Extract the [x, y] coordinate from the center of the cell holding the provided text.  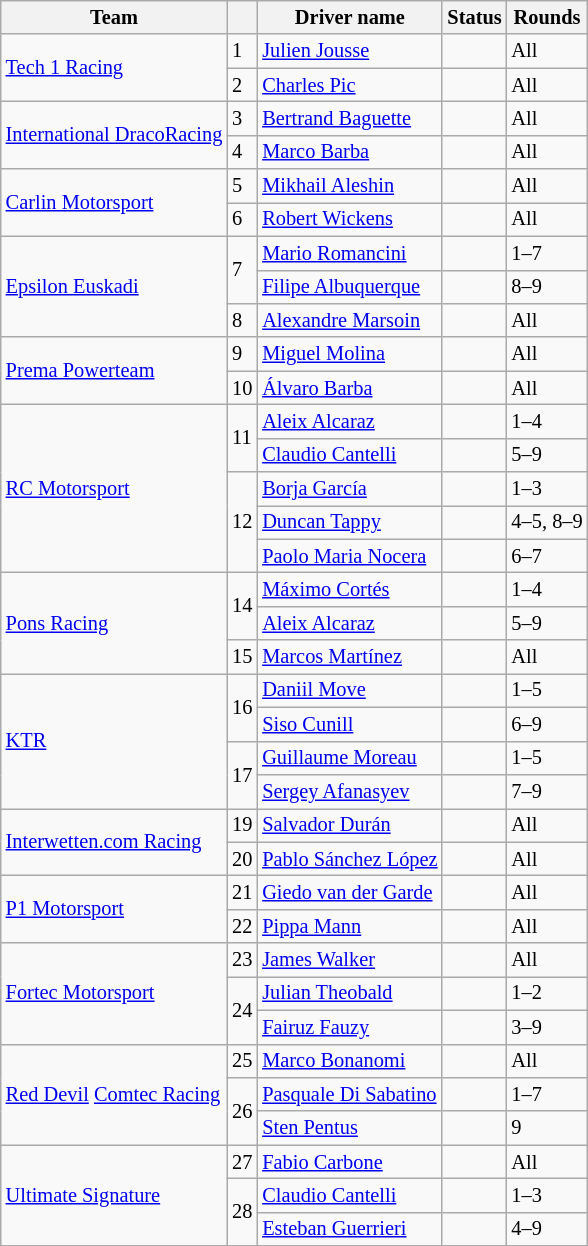
Paolo Maria Nocera [350, 556]
19 [242, 825]
Fairuz Fauzy [350, 1027]
Marco Bonanomi [350, 1061]
James Walker [350, 960]
7 [242, 270]
Pasquale Di Sabatino [350, 1094]
Álvaro Barba [350, 388]
1–2 [548, 993]
20 [242, 859]
6 [242, 219]
Borja García [350, 489]
27 [242, 1162]
Robert Wickens [350, 219]
4 [242, 152]
Mikhail Aleshin [350, 186]
Interwetten.com Racing [114, 842]
Julian Theobald [350, 993]
Red Devil Comtec Racing [114, 1094]
Sten Pentus [350, 1128]
24 [242, 1010]
11 [242, 438]
28 [242, 1212]
Driver name [350, 17]
Prema Powerteam [114, 370]
23 [242, 960]
Rounds [548, 17]
Miguel Molina [350, 354]
2 [242, 85]
Alexandre Marsoin [350, 320]
Team [114, 17]
Tech 1 Racing [114, 68]
Pons Racing [114, 622]
Siso Cunill [350, 724]
Fabio Carbone [350, 1162]
RC Motorsport [114, 488]
Esteban Guerrieri [350, 1229]
10 [242, 388]
7–9 [548, 791]
Epsilon Euskadi [114, 286]
Pippa Mann [350, 926]
Máximo Cortés [350, 589]
Fortec Motorsport [114, 994]
Status [474, 17]
Ultimate Signature [114, 1196]
16 [242, 706]
8 [242, 320]
3–9 [548, 1027]
P1 Motorsport [114, 908]
12 [242, 522]
Daniil Move [350, 690]
1 [242, 51]
Julien Jousse [350, 51]
Marco Barba [350, 152]
5 [242, 186]
4–9 [548, 1229]
6–7 [548, 556]
Filipe Albuquerque [350, 287]
Mario Romancini [350, 253]
22 [242, 926]
4–5, 8–9 [548, 522]
Giedo van der Garde [350, 892]
15 [242, 657]
Charles Pic [350, 85]
14 [242, 606]
8–9 [548, 287]
25 [242, 1061]
6–9 [548, 724]
Marcos Martínez [350, 657]
Guillaume Moreau [350, 758]
26 [242, 1110]
Carlin Motorsport [114, 202]
Pablo Sánchez López [350, 859]
3 [242, 118]
KTR [114, 740]
21 [242, 892]
Sergey Afanasyev [350, 791]
Bertrand Baguette [350, 118]
Salvador Durán [350, 825]
International DracoRacing [114, 134]
17 [242, 774]
Duncan Tappy [350, 522]
